Provide the [x, y] coordinate of the cell's center where the given text is located.  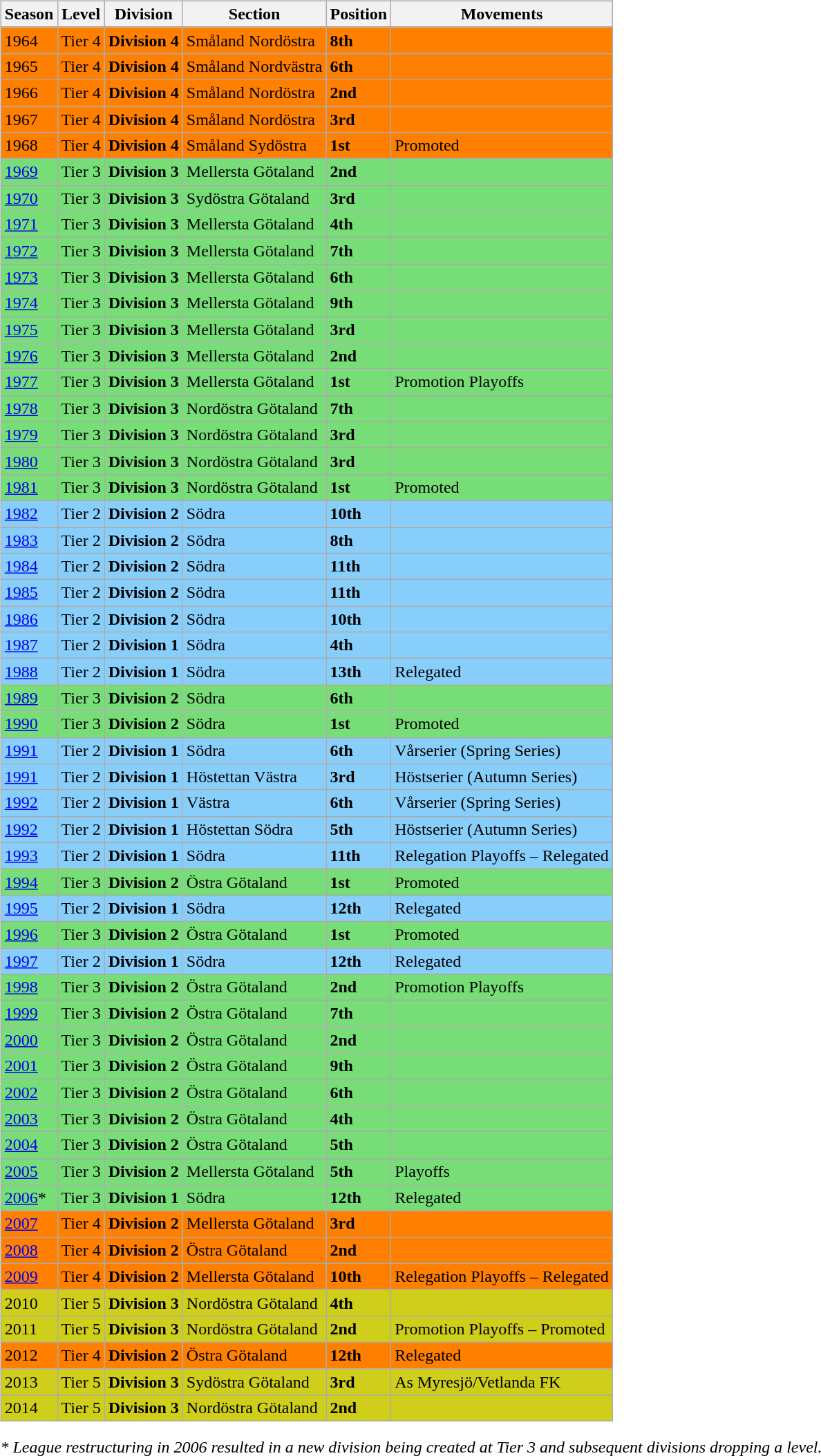
1981 [29, 487]
Playoffs [502, 1171]
1983 [29, 540]
1968 [29, 146]
1993 [29, 855]
Höstettan Södra [254, 829]
1989 [29, 698]
1975 [29, 330]
1971 [29, 225]
1988 [29, 672]
2014 [29, 1408]
1978 [29, 408]
Division [144, 14]
2010 [29, 1303]
1974 [29, 303]
As Myresjö/Vetlanda FK [502, 1381]
1998 [29, 987]
1994 [29, 882]
1995 [29, 908]
2011 [29, 1329]
13th [359, 672]
Småland Sydöstra [254, 146]
2003 [29, 1119]
2002 [29, 1093]
2009 [29, 1276]
2013 [29, 1381]
2006* [29, 1198]
2001 [29, 1066]
Section [254, 14]
1964 [29, 40]
1984 [29, 567]
1973 [29, 277]
Västra [254, 803]
1999 [29, 1014]
1986 [29, 619]
1965 [29, 66]
2008 [29, 1250]
Promotion Playoffs – Promoted [502, 1329]
2007 [29, 1224]
1990 [29, 724]
2012 [29, 1355]
Season [29, 14]
1976 [29, 356]
1997 [29, 961]
Höstettan Västra [254, 777]
1966 [29, 93]
1970 [29, 198]
1967 [29, 120]
1972 [29, 251]
1979 [29, 435]
Movements [502, 14]
2004 [29, 1145]
1980 [29, 461]
2000 [29, 1040]
1996 [29, 934]
1969 [29, 172]
1977 [29, 382]
1987 [29, 645]
Småland Nordvästra [254, 66]
Level [81, 14]
1985 [29, 593]
Position [359, 14]
1982 [29, 513]
2005 [29, 1171]
